Find where the given text appears and provide that cell's center as [X, Y] coordinate. 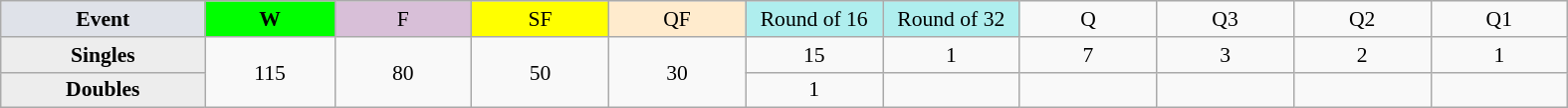
Round of 16 [814, 19]
Round of 32 [951, 19]
3 [1226, 55]
W [270, 19]
Event [104, 19]
2 [1362, 55]
80 [403, 72]
QF [677, 19]
30 [677, 72]
Doubles [104, 90]
50 [541, 72]
Q1 [1499, 19]
F [403, 19]
Q3 [1226, 19]
7 [1088, 55]
115 [270, 72]
Q [1088, 19]
Q2 [1362, 19]
SF [541, 19]
15 [814, 55]
Singles [104, 55]
